Output the [x, y] coordinate of the center of the cell containing the given text.  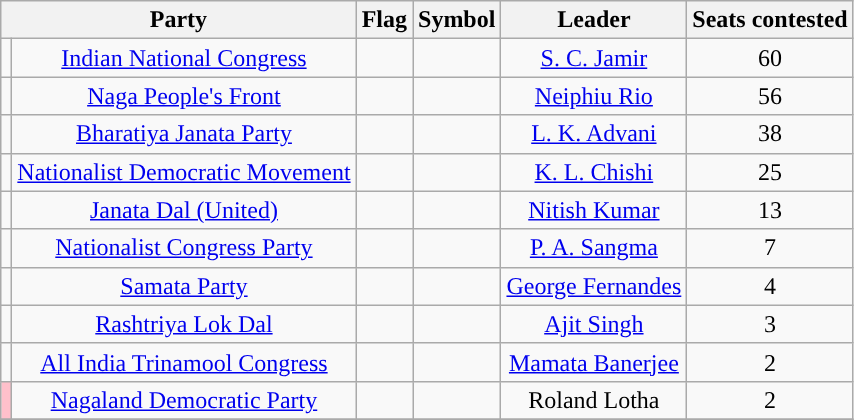
7 [770, 248]
Nagaland Democratic Party [184, 400]
All India Trinamool Congress [184, 362]
Samata Party [184, 286]
George Fernandes [594, 286]
Naga People's Front [184, 96]
Janata Dal (United) [184, 210]
S. C. Jamir [594, 58]
Rashtriya Lok Dal [184, 324]
Bharatiya Janata Party [184, 134]
Nationalist Congress Party [184, 248]
Roland Lotha [594, 400]
56 [770, 96]
4 [770, 286]
K. L. Chishi [594, 172]
Mamata Banerjee [594, 362]
Seats contested [770, 20]
P. A. Sangma [594, 248]
Symbol [456, 20]
L. K. Advani [594, 134]
3 [770, 324]
13 [770, 210]
Ajit Singh [594, 324]
Nitish Kumar [594, 210]
Flag [384, 20]
Neiphiu Rio [594, 96]
Party [178, 20]
Nationalist Democratic Movement [184, 172]
Leader [594, 20]
38 [770, 134]
60 [770, 58]
Indian National Congress [184, 58]
25 [770, 172]
